Return (X, Y) of the center of cell containing provided text 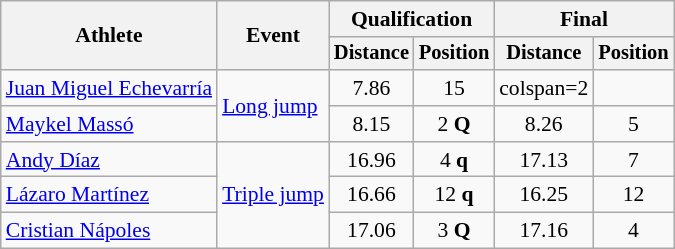
Cristian Nápoles (109, 231)
5 (633, 124)
Maykel Massó (109, 124)
16.96 (372, 160)
Final (584, 19)
4 (633, 231)
7.86 (372, 88)
Athlete (109, 36)
12 (633, 195)
4 q (454, 160)
17.16 (544, 231)
Lázaro Martínez (109, 195)
Long jump (273, 106)
Triple jump (273, 196)
Andy Díaz (109, 160)
7 (633, 160)
15 (454, 88)
8.26 (544, 124)
12 q (454, 195)
16.25 (544, 195)
3 Q (454, 231)
Event (273, 36)
Qualification (412, 19)
8.15 (372, 124)
colspan=2 (544, 88)
16.66 (372, 195)
17.06 (372, 231)
2 Q (454, 124)
Juan Miguel Echevarría (109, 88)
17.13 (544, 160)
